Provide the (x, y) coordinate of the cell's center where the given text is located.  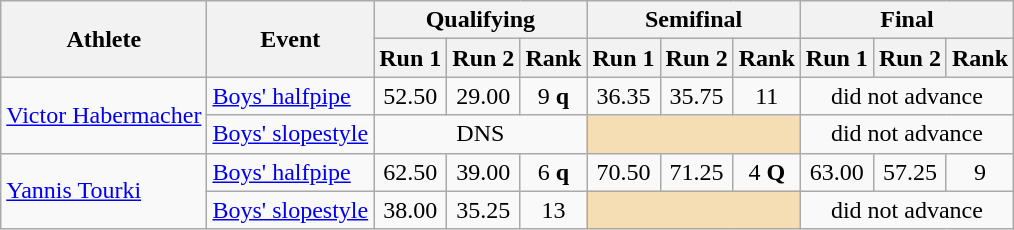
70.50 (624, 172)
Qualifying (480, 20)
38.00 (410, 210)
Athlete (104, 39)
9 (980, 172)
39.00 (484, 172)
29.00 (484, 96)
62.50 (410, 172)
Yannis Tourki (104, 191)
Final (906, 20)
6 q (554, 172)
35.25 (484, 210)
36.35 (624, 96)
52.50 (410, 96)
Victor Habermacher (104, 115)
9 q (554, 96)
4 Q (766, 172)
11 (766, 96)
57.25 (910, 172)
DNS (480, 134)
63.00 (836, 172)
13 (554, 210)
35.75 (696, 96)
Event (290, 39)
71.25 (696, 172)
Semifinal (694, 20)
